Output the (x, y) coordinate of the center of the cell containing the given text.  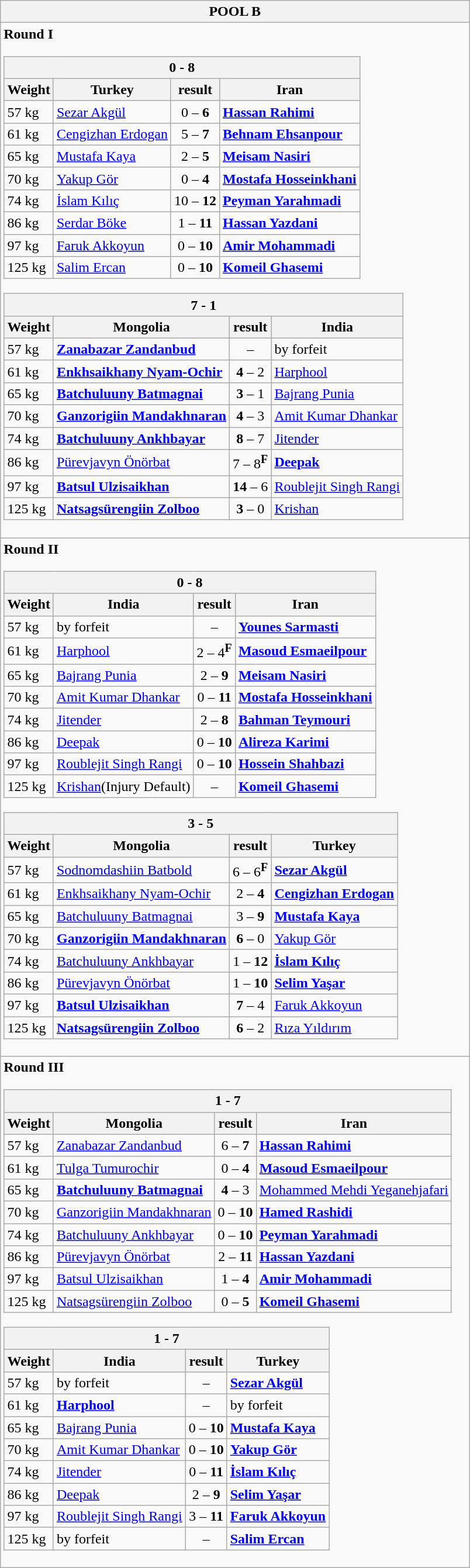
2 – 4 (250, 894)
7 - 1 (203, 305)
14 – 6 (250, 486)
2 – 4F (214, 651)
0 – 6 (195, 112)
Hossein Shahbazi (305, 764)
6 – 2 (250, 1028)
Krishan(Injury Default) (123, 786)
4 – 2 (250, 371)
2 – 11 (235, 1257)
Krishan (337, 509)
7 – 4 (250, 1006)
8 – 7 (250, 438)
0 – 5 (235, 1301)
Sodnomdashiin Batbold (141, 870)
2 – 8 (214, 720)
3 - 5 (201, 824)
10 – 12 (195, 201)
6 – 6F (250, 870)
3 – 1 (250, 393)
7 – 8F (250, 463)
Rıza Yıldırım (334, 1028)
POOL B (235, 12)
2 – 5 (195, 156)
Younes Sarmasti (305, 627)
1 – 4 (235, 1279)
1 – 10 (250, 983)
Hamed Rashidi (354, 1213)
Mohammed Mehdi Yeganehjafari (354, 1190)
Bahman Teymouri (305, 720)
Behnam Ehsanpour (289, 134)
5 – 7 (195, 134)
Alireza Karimi (305, 742)
3 – 11 (206, 1517)
3 – 0 (250, 509)
6 – 7 (235, 1145)
1 – 12 (250, 961)
1 – 11 (195, 223)
Tulga Tumurochir (134, 1168)
Serdar Böke (112, 223)
6 – 0 (250, 938)
3 – 9 (250, 916)
